Capture the cell that displays the provided text and extract its (X, Y) central coordinate. 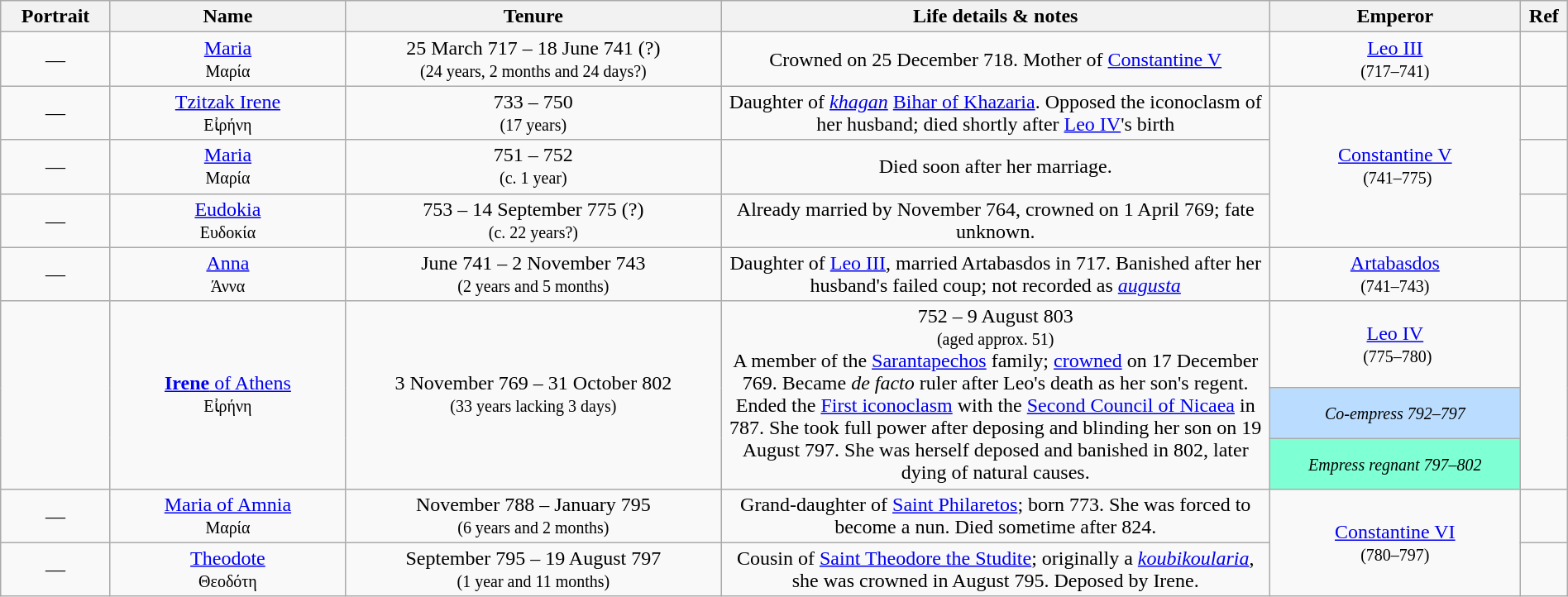
AnnaΆννα (227, 275)
Name (227, 17)
Tzitzak IreneΕἰρήνη (227, 112)
Leo IV (775–780) (1394, 344)
June 741 – 2 November 743(2 years and 5 months) (534, 275)
Irene of AthensΕἰρήνη (227, 395)
Grand-daughter of Saint Philaretos; born 773. She was forced to become a nun. Died sometime after 824. (996, 516)
Tenure (534, 17)
Ref (1543, 17)
Maria of AmniaΜαρία (227, 516)
Portrait (56, 17)
Emperor (1394, 17)
Life details & notes (996, 17)
Already married by November 764, crowned on 1 April 769; fate unknown. (996, 220)
EudokiaΕυδοκία (227, 220)
751 – 752(c. 1 year) (534, 167)
3 November 769 – 31 October 802(33 years lacking 3 days) (534, 395)
Constantine V (741–775) (1394, 167)
25 March 717 – 18 June 741 (?)(24 years, 2 months and 24 days?) (534, 60)
Died soon after her marriage. (996, 167)
Daughter of Leo III, married Artabasdos in 717. Banished after her husband's failed coup; not recorded as augusta (996, 275)
November 788 – January 795(6 years and 2 months) (534, 516)
Leo III(717–741) (1394, 60)
733 – 750(17 years) (534, 112)
Empress regnant 797–802 (1394, 463)
Daughter of khagan Bihar of Khazaria. Opposed the iconoclasm of her husband; died shortly after Leo IV's birth (996, 112)
Crowned on 25 December 718. Mother of Constantine V (996, 60)
Artabasdos(741–743) (1394, 275)
September 795 – 19 August 797(1 year and 11 months) (534, 569)
Co-empress 792–797 (1394, 413)
753 – 14 September 775 (?)(c. 22 years?) (534, 220)
Constantine VI(780–797) (1394, 542)
Cousin of Saint Theodore the Studite; originally a koubikoularia, she was crowned in August 795. Deposed by Irene. (996, 569)
TheodoteΘεοδότη (227, 569)
